Identify which cell holds the provided text, then report its (X, Y) central coordinate. 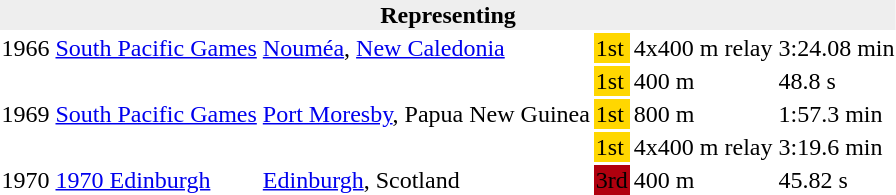
1966 (26, 48)
Port Moresby, Papua New Guinea (426, 114)
Edinburgh, Scotland (426, 180)
3:19.6 min (836, 147)
Nouméa, New Caledonia (426, 48)
800 m (703, 114)
48.8 s (836, 81)
1969 (26, 114)
1970 (26, 180)
3:24.08 min (836, 48)
1:57.3 min (836, 114)
45.82 s (836, 180)
Representing (448, 15)
1970 Edinburgh (156, 180)
3rd (612, 180)
